Locate the cell with the specified text and output its [X, Y] center coordinate. 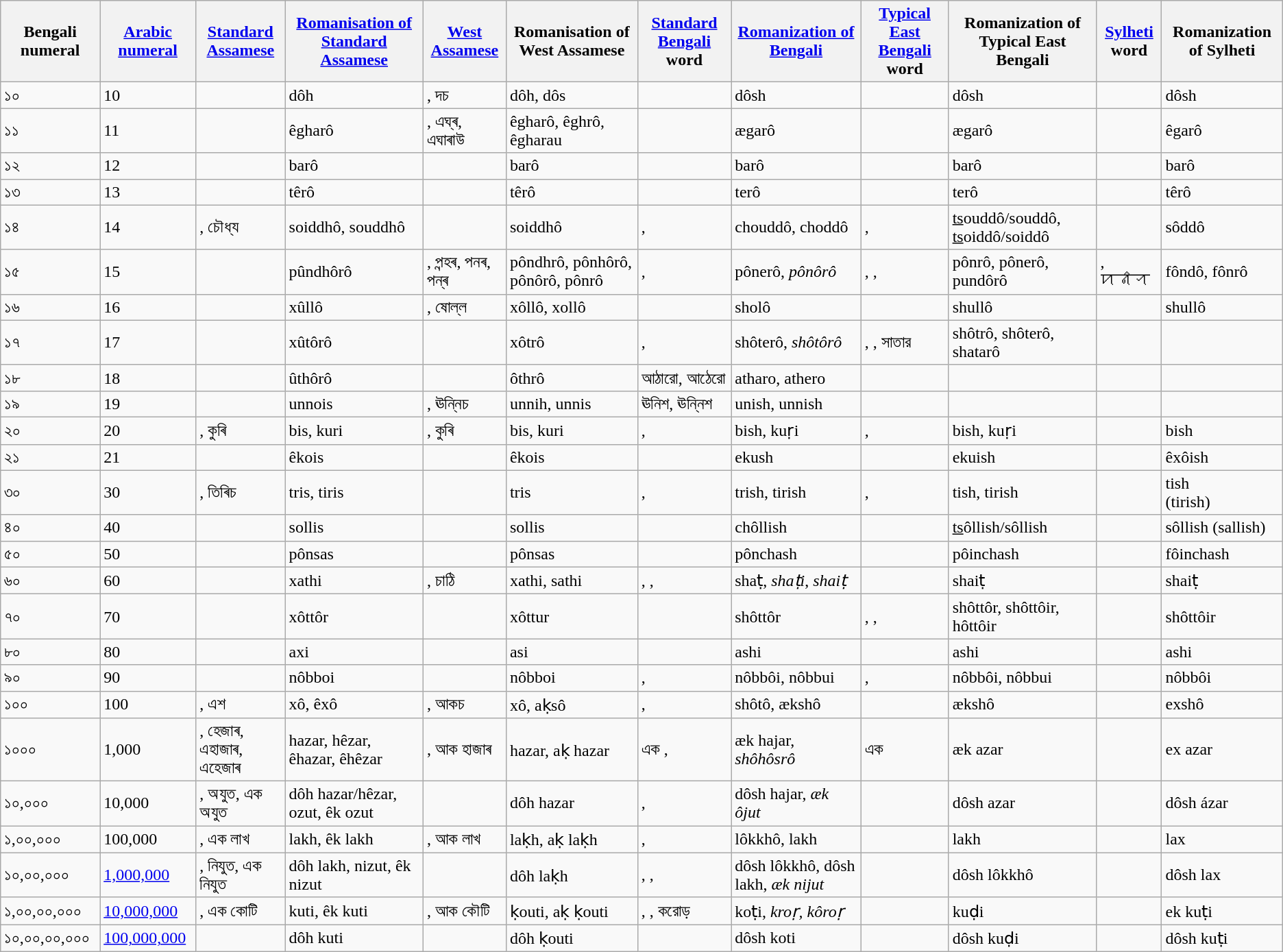
Standard Bengali word [684, 41]
30 [148, 492]
dôsh lôkkhô, dôsh lakh, æk nijut [796, 875]
, আক কৌটি [465, 911]
xôttôr [354, 617]
xôttur [572, 617]
êgharô, êghrô, êgharau [572, 130]
dôsh hajar, æk ôjut [796, 803]
kuḍi [1023, 911]
hazar, hêzar, êhazar, êhêzar [354, 750]
100 [148, 705]
14 [148, 228]
tsouddô/souddô, tsoiddô/soiddô [1023, 228]
dôh hazar/hêzar, ozut, êk ozut [354, 803]
, অযুত, এক অযুত [241, 803]
, ꠙꠘ꠆ꠞ [1129, 271]
æk azar [1023, 750]
এক [905, 750]
shôttôr [796, 617]
১০০০ [51, 750]
18 [148, 378]
13 [148, 192]
১০০ [51, 705]
, চৌধ্য [241, 228]
, পন্হৰ, পনৰ, পন্ৰ [465, 271]
chouddô, choddô [796, 228]
12 [148, 166]
dôsh azar [1023, 803]
১,০০,০০,০০০ [51, 911]
pônrô, pônerô, pundôrô [1023, 271]
১,০০,০০০ [51, 840]
৫০ [51, 554]
, চাঠি [465, 581]
bish [1222, 430]
lakh, êk lakh [354, 840]
dôsh lôkkhô [1023, 875]
êgarô [1222, 130]
এক , [684, 750]
dôh [354, 95]
, ষোল্ল [465, 307]
, আকচ [465, 705]
dôsh kuḍi [1023, 938]
Arabic numeral [148, 41]
shôttôir [1222, 617]
êxôish [1222, 457]
60 [148, 581]
shôtô, ækshô [796, 705]
, , সাতার [905, 343]
dôh kuti [354, 938]
Romanization of Sylheti [1222, 41]
shôtrô, shôterô, shatarô [1023, 343]
৬০ [51, 581]
shôterô, shôtôrô [796, 343]
lôkkhô, lakh [796, 840]
pôndhrô, pônhôrô, pônôrô, pônrô [572, 271]
আঠারো, আঠেরো [684, 378]
pôinchash [1023, 554]
shôttôr, shôttôir, hôttôir [1023, 617]
1,000 [148, 750]
xô, êxô [354, 705]
21 [148, 457]
10,000,000 [148, 911]
lax [1222, 840]
১০,০০,০০,০০০ [51, 938]
xûtôrô [354, 343]
hazar, aḳ hazar [572, 750]
, আক হাজাৰ [465, 750]
19 [148, 404]
koṭi, kroṛ, kôroṛ [796, 911]
50 [148, 554]
২০ [51, 430]
xôtrô [572, 343]
, এক লাখ [241, 840]
১০,০০০ [51, 803]
১৩ [51, 192]
dôh laḳh [572, 875]
40 [148, 528]
১৫ [51, 271]
, ঊন্নিচ [465, 404]
ôthrô [572, 378]
১৯ [51, 404]
ḳouti, aḳ ḳouti [572, 911]
atharo, athero [796, 378]
Bengali numeral [51, 41]
Romanization of Typical East Bengali [1023, 41]
tish(tirish) [1222, 492]
trish, tirish [796, 492]
chôllish [796, 528]
unish, unnish [796, 404]
70 [148, 617]
১৮ [51, 378]
kuti, êk kuti [354, 911]
11 [148, 130]
tris, tiris [354, 492]
80 [148, 652]
pûndhôrô [354, 271]
dôsh koti [796, 938]
pônchash [796, 554]
100,000 [148, 840]
fôinchash [1222, 554]
1,000,000 [148, 875]
10 [148, 95]
laḳh, aḳ laḳh [572, 840]
pônerô, pônôrô [796, 271]
xôllô, xollô [572, 307]
sholô [796, 307]
nôbbôi [1222, 678]
ækshô [1023, 705]
dôh ḳouti [572, 938]
৩০ [51, 492]
West Assamese [465, 41]
ek kuṭi [1222, 911]
, আক লাখ [465, 840]
ঊনিশ, ঊন্নিশ [684, 404]
Romanization of Bengali [796, 41]
100,000,000 [148, 938]
shaṭ, shaṭi, shaiṭ [796, 581]
fôndô, fônrô [1222, 271]
১৭ [51, 343]
Romanisation of West Assamese [572, 41]
dôh, dôs [572, 95]
soiddhô [572, 228]
ekush [796, 457]
tris [572, 492]
axi [354, 652]
৪০ [51, 528]
unnois [354, 404]
, তিৰিচ [241, 492]
ex azar [1222, 750]
20 [148, 430]
১০ [51, 95]
১৬ [51, 307]
১৪ [51, 228]
sôddô [1222, 228]
exshô [1222, 705]
, হেজাৰ, এহাজাৰ, এহেজাৰ [241, 750]
৮০ [51, 652]
asi [572, 652]
Romanisation of Standard Assamese [354, 41]
90 [148, 678]
ekuish [1023, 457]
Standard Assamese [241, 41]
17 [148, 343]
êgharô [354, 130]
Typical East Bengali word [905, 41]
, এঘ্ৰ, এঘাৰাউ [465, 130]
unnih, unnis [572, 404]
lakh [1023, 840]
dôsh kuṭi [1222, 938]
10,000 [148, 803]
soiddhô, souddhô [354, 228]
15 [148, 271]
dôsh ázar [1222, 803]
৯০ [51, 678]
ûthôrô [354, 378]
, , করোড় [684, 911]
dôh hazar [572, 803]
16 [148, 307]
xathi, sathi [572, 581]
tish, tirish [1023, 492]
১১ [51, 130]
, এক কোটি [241, 911]
xûllô [354, 307]
sôllish (sallish) [1222, 528]
tsôllish/sôllish [1023, 528]
২১ [51, 457]
১২ [51, 166]
, দচ [465, 95]
æk hajar, shôhôsrô [796, 750]
dôsh lax [1222, 875]
৭০ [51, 617]
xathi [354, 581]
১০,০০,০০০ [51, 875]
xô, aḳsô [572, 705]
, এশ [241, 705]
dôh lakh, nizut, êk nizut [354, 875]
Sylheti word [1129, 41]
, নিযুত, এক নিযুত [241, 875]
